Locate the cell with the specified text and output its (X, Y) center coordinate. 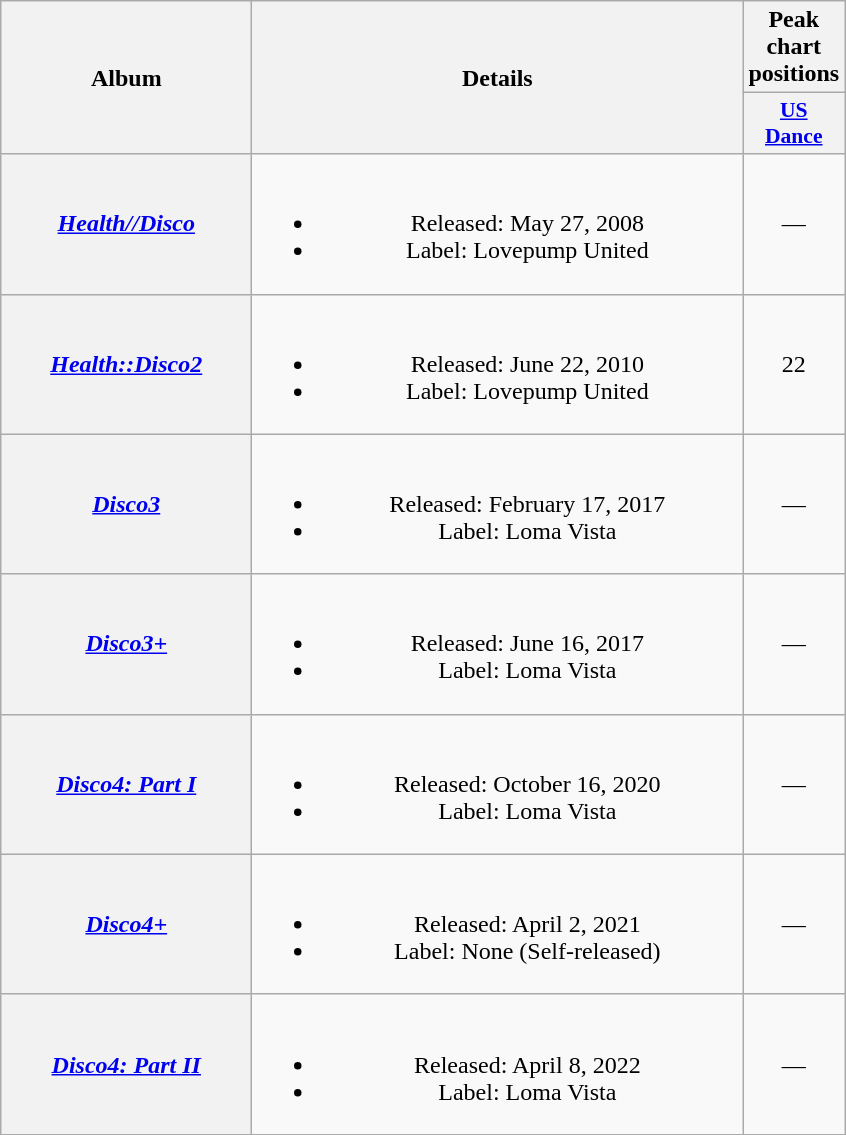
Disco4: Part II (126, 1064)
Details (498, 78)
Disco3 (126, 504)
Disco3+ (126, 644)
Health::Disco2 (126, 364)
Peak chart positions (794, 47)
Album (126, 78)
Disco4: Part I (126, 784)
Health//Disco (126, 224)
22 (794, 364)
USDance (794, 124)
Released: May 27, 2008Label: Lovepump United (498, 224)
Released: June 16, 2017Label: Loma Vista (498, 644)
Released: June 22, 2010Label: Lovepump United (498, 364)
Released: April 8, 2022Label: Loma Vista (498, 1064)
Released: October 16, 2020Label: Loma Vista (498, 784)
Released: April 2, 2021Label: None (Self-released) (498, 924)
Disco4+ (126, 924)
Released: February 17, 2017Label: Loma Vista (498, 504)
